Return [X, Y] of the center of cell containing provided text 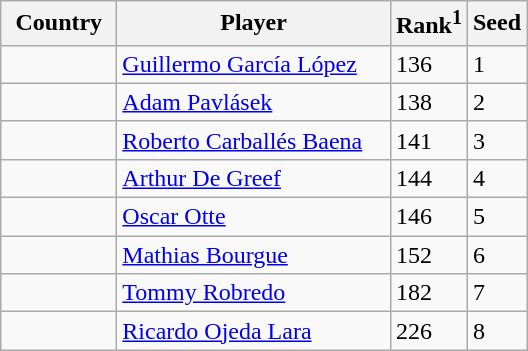
Tommy Robredo [254, 293]
226 [428, 331]
136 [428, 64]
Adam Pavlásek [254, 102]
Mathias Bourgue [254, 255]
182 [428, 293]
141 [428, 140]
5 [496, 217]
146 [428, 217]
8 [496, 331]
Ricardo Ojeda Lara [254, 331]
Oscar Otte [254, 217]
Guillermo García López [254, 64]
4 [496, 178]
Rank1 [428, 24]
Seed [496, 24]
Roberto Carballés Baena [254, 140]
7 [496, 293]
1 [496, 64]
6 [496, 255]
2 [496, 102]
Country [59, 24]
Player [254, 24]
3 [496, 140]
144 [428, 178]
152 [428, 255]
Arthur De Greef [254, 178]
138 [428, 102]
